Return the [X, Y] coordinate for the center point of the cell that contains the specified text.  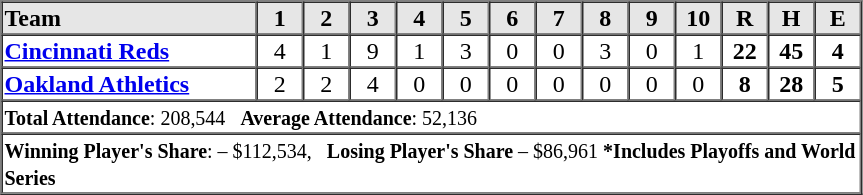
28 [791, 84]
R [744, 18]
Cincinnati Reds [130, 50]
Total Attendance: 208,544 Average Attendance: 52,136 [432, 116]
7 [558, 18]
Team [130, 18]
Winning Player's Share: – $112,534, Losing Player's Share – $86,961 *Includes Playoffs and World Series [432, 164]
6 [512, 18]
E [838, 18]
10 [698, 18]
22 [744, 50]
45 [791, 50]
H [791, 18]
Oakland Athletics [130, 84]
